Determine the (X, Y) coordinate at the center of the cell enclosing the given text.  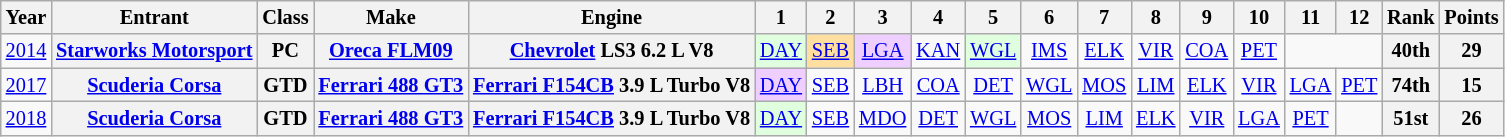
2017 (26, 85)
2018 (26, 118)
PC (285, 51)
Class (285, 17)
4 (938, 17)
74th (1410, 85)
Rank (1410, 17)
2 (830, 17)
MDO (882, 118)
6 (1049, 17)
Engine (612, 17)
Make (392, 17)
12 (1359, 17)
51st (1410, 118)
8 (1156, 17)
1 (781, 17)
5 (993, 17)
2014 (26, 51)
IMS (1049, 51)
Starworks Motorsport (154, 51)
9 (1206, 17)
15 (1471, 85)
LBH (882, 85)
10 (1259, 17)
Oreca FLM09 (392, 51)
7 (1104, 17)
11 (1311, 17)
Year (26, 17)
3 (882, 17)
29 (1471, 51)
Chevrolet LS3 6.2 L V8 (612, 51)
40th (1410, 51)
26 (1471, 118)
KAN (938, 51)
Entrant (154, 17)
Points (1471, 17)
